Output the (x, y) coordinate of the center of the cell containing the given text.  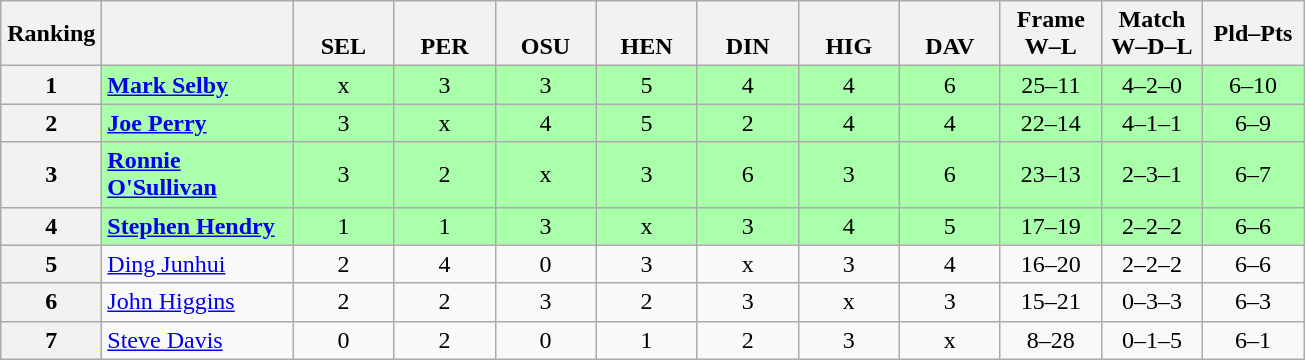
6–10 (1252, 85)
Joe Perry (198, 123)
0–3–3 (1152, 302)
4–2–0 (1152, 85)
HEN (646, 34)
John Higgins (198, 302)
Mark Selby (198, 85)
8–28 (1050, 340)
Pld–Pts (1252, 34)
PER (444, 34)
HIG (848, 34)
2–3–1 (1152, 174)
Ronnie O'Sullivan (198, 174)
7 (52, 340)
4–1–1 (1152, 123)
DAV (950, 34)
Steve Davis (198, 340)
6–9 (1252, 123)
15–21 (1050, 302)
DIN (748, 34)
6–1 (1252, 340)
22–14 (1050, 123)
MatchW–D–L (1152, 34)
25–11 (1050, 85)
6–3 (1252, 302)
6–7 (1252, 174)
16–20 (1050, 264)
Ding Junhui (198, 264)
Ranking (52, 34)
SEL (344, 34)
17–19 (1050, 226)
Stephen Hendry (198, 226)
23–13 (1050, 174)
OSU (546, 34)
0–1–5 (1152, 340)
FrameW–L (1050, 34)
